Return [X, Y] of the center of cell containing provided text 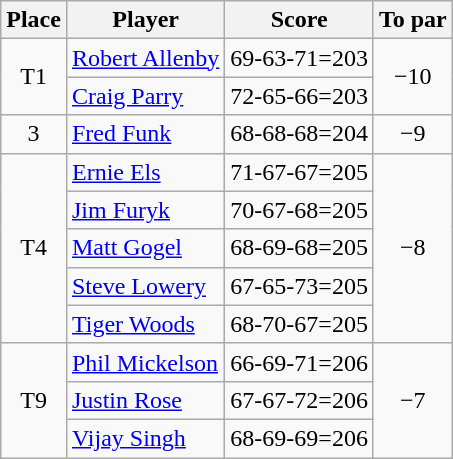
68-68-68=204 [300, 134]
68-70-67=205 [300, 324]
67-67-72=206 [300, 400]
Fred Funk [145, 134]
Tiger Woods [145, 324]
70-67-68=205 [300, 210]
68-69-68=205 [300, 248]
−7 [412, 400]
−10 [412, 77]
71-67-67=205 [300, 172]
69-63-71=203 [300, 58]
Place [34, 20]
T4 [34, 248]
Vijay Singh [145, 438]
Player [145, 20]
68-69-69=206 [300, 438]
67-65-73=205 [300, 286]
Jim Furyk [145, 210]
Craig Parry [145, 96]
Matt Gogel [145, 248]
To par [412, 20]
−8 [412, 248]
T9 [34, 400]
66-69-71=206 [300, 362]
Score [300, 20]
72-65-66=203 [300, 96]
Ernie Els [145, 172]
Phil Mickelson [145, 362]
Justin Rose [145, 400]
3 [34, 134]
T1 [34, 77]
Steve Lowery [145, 286]
Robert Allenby [145, 58]
−9 [412, 134]
